Capture the cell that displays the provided text and extract its [x, y] central coordinate. 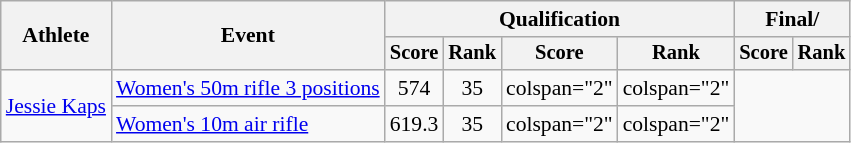
Event [248, 36]
Jessie Kaps [56, 106]
Women's 10m air rifle [248, 124]
Athlete [56, 36]
574 [414, 88]
Women's 50m rifle 3 positions [248, 88]
Final/ [792, 19]
Qualification [560, 19]
619.3 [414, 124]
